For the text-containing cell, return its midpoint in (x, y) coordinate format. 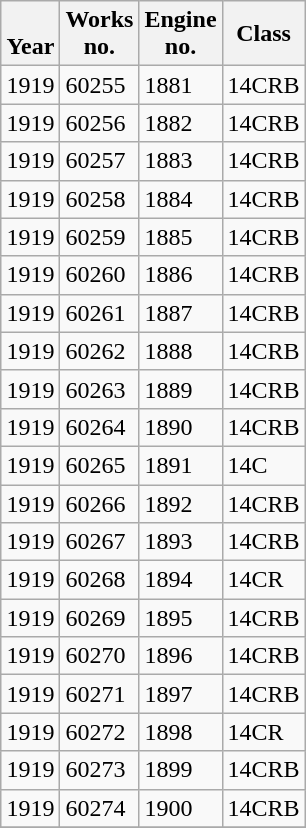
60268 (100, 580)
60269 (100, 618)
1894 (180, 580)
1899 (180, 770)
1898 (180, 732)
14C (264, 465)
1888 (180, 351)
60255 (100, 85)
1886 (180, 275)
60265 (100, 465)
1900 (180, 808)
1887 (180, 313)
Worksno. (100, 34)
1897 (180, 694)
60270 (100, 656)
1895 (180, 618)
60261 (100, 313)
60267 (100, 542)
1896 (180, 656)
1892 (180, 503)
60258 (100, 199)
60259 (100, 237)
60273 (100, 770)
60260 (100, 275)
1883 (180, 161)
1882 (180, 123)
60271 (100, 694)
60262 (100, 351)
60264 (100, 427)
60256 (100, 123)
1890 (180, 427)
1891 (180, 465)
60263 (100, 389)
Class (264, 34)
60274 (100, 808)
60257 (100, 161)
1893 (180, 542)
Engineno. (180, 34)
Year (30, 34)
60272 (100, 732)
1881 (180, 85)
60266 (100, 503)
1884 (180, 199)
1885 (180, 237)
1889 (180, 389)
